Extract the [x, y] coordinate from the center of the cell holding the provided text.  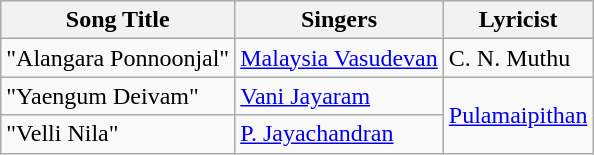
Malaysia Vasudevan [340, 58]
P. Jayachandran [340, 134]
"Velli Nila" [118, 134]
Vani Jayaram [340, 96]
C. N. Muthu [518, 58]
Pulamaipithan [518, 115]
"Yaengum Deivam" [118, 96]
Song Title [118, 20]
Singers [340, 20]
"Alangara Ponnoonjal" [118, 58]
Lyricist [518, 20]
